Pinpoint the cell where the given text exists, returning its (X, Y) midpoint coordinate. 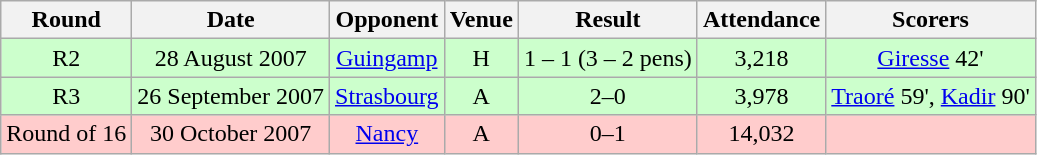
Traoré 59', Kadir 90' (931, 96)
Round (66, 20)
Round of 16 (66, 134)
0–1 (608, 134)
2–0 (608, 96)
26 September 2007 (231, 96)
3,218 (761, 58)
Guingamp (388, 58)
H (481, 58)
14,032 (761, 134)
Result (608, 20)
Venue (481, 20)
Date (231, 20)
Nancy (388, 134)
Attendance (761, 20)
1 – 1 (3 – 2 pens) (608, 58)
R3 (66, 96)
30 October 2007 (231, 134)
R2 (66, 58)
3,978 (761, 96)
28 August 2007 (231, 58)
Opponent (388, 20)
Strasbourg (388, 96)
Giresse 42' (931, 58)
Scorers (931, 20)
